Output the (x, y) coordinate of the center of the cell containing the given text.  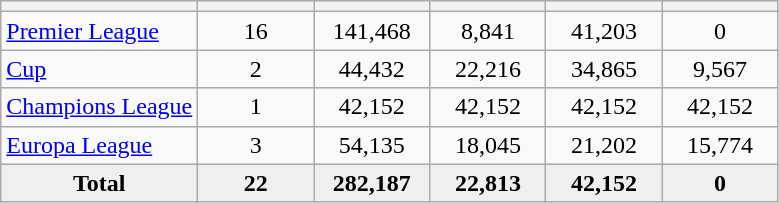
Europa League (100, 145)
16 (256, 31)
9,567 (720, 69)
Champions League (100, 107)
2 (256, 69)
22 (256, 183)
41,203 (604, 31)
282,187 (372, 183)
44,432 (372, 69)
141,468 (372, 31)
21,202 (604, 145)
1 (256, 107)
22,216 (488, 69)
54,135 (372, 145)
15,774 (720, 145)
3 (256, 145)
Cup (100, 69)
8,841 (488, 31)
34,865 (604, 69)
18,045 (488, 145)
22,813 (488, 183)
Total (100, 183)
Premier League (100, 31)
